From the cell containing the given text, extract its center point as [x, y] coordinate. 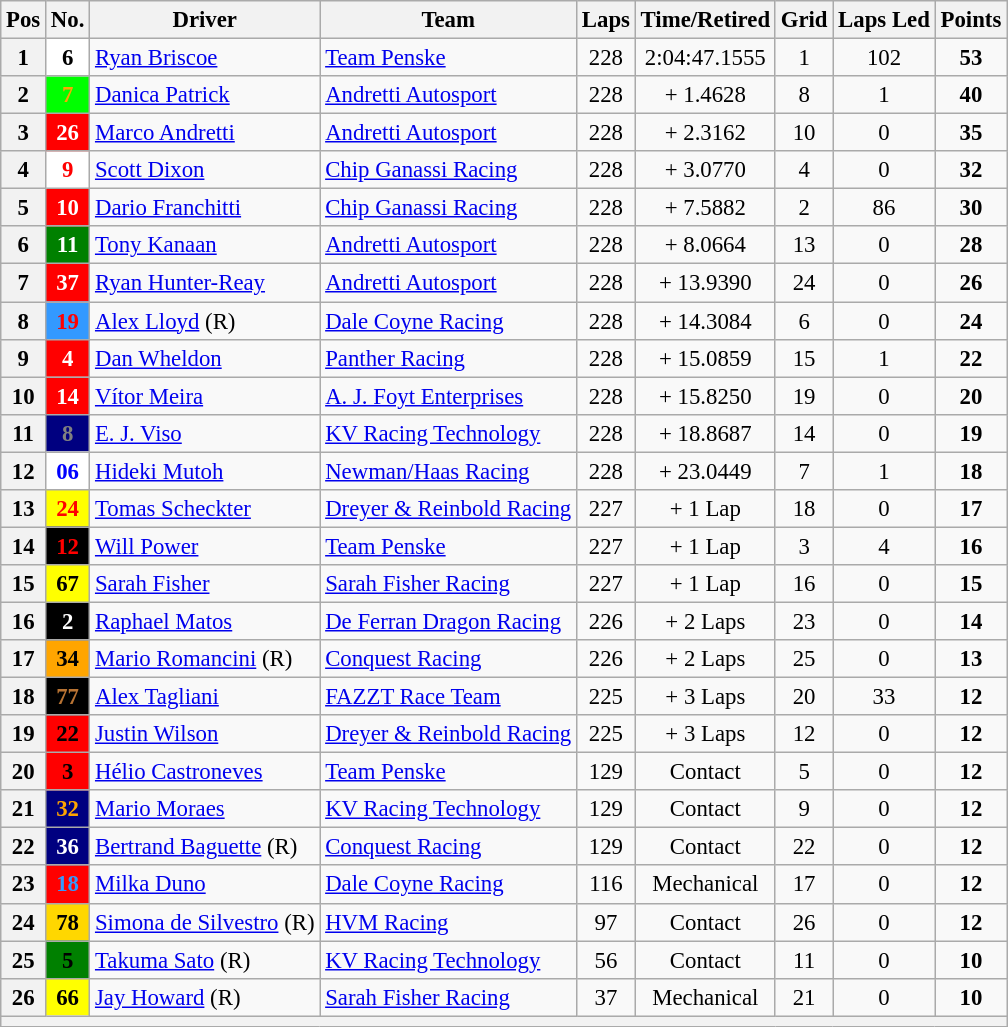
78 [68, 922]
No. [68, 20]
+ 1.4628 [705, 95]
Mario Romancini (R) [205, 659]
Laps Led [884, 20]
Dario Franchitti [205, 208]
Hélio Castroneves [205, 772]
Simona de Silvestro (R) [205, 922]
116 [606, 885]
86 [884, 208]
66 [68, 997]
40 [970, 95]
+ 15.0859 [705, 358]
+ 13.9390 [705, 283]
+ 14.3084 [705, 321]
+ 18.8687 [705, 433]
Ryan Hunter-Reay [205, 283]
06 [68, 471]
Raphael Matos [205, 621]
Team [448, 20]
Points [970, 20]
+ 15.8250 [705, 396]
36 [68, 847]
Hideki Mutoh [205, 471]
E. J. Viso [205, 433]
Marco Andretti [205, 133]
Milka Duno [205, 885]
2:04:47.1555 [705, 58]
Jay Howard (R) [205, 997]
97 [606, 922]
Alex Lloyd (R) [205, 321]
HVM Racing [448, 922]
De Ferran Dragon Racing [448, 621]
FAZZT Race Team [448, 697]
Tony Kanaan [205, 245]
34 [68, 659]
Dan Wheldon [205, 358]
Will Power [205, 546]
Time/Retired [705, 20]
Laps [606, 20]
102 [884, 58]
Bertrand Baguette (R) [205, 847]
67 [68, 584]
Vítor Meira [205, 396]
Pos [24, 20]
+ 7.5882 [705, 208]
Scott Dixon [205, 170]
53 [970, 58]
56 [606, 960]
Tomas Scheckter [205, 509]
Newman/Haas Racing [448, 471]
35 [970, 133]
Mario Moraes [205, 809]
A. J. Foyt Enterprises [448, 396]
+ 23.0449 [705, 471]
Danica Patrick [205, 95]
+ 3.0770 [705, 170]
Panther Racing [448, 358]
Takuma Sato (R) [205, 960]
30 [970, 208]
Sarah Fisher [205, 584]
Alex Tagliani [205, 697]
+ 8.0664 [705, 245]
+ 2.3162 [705, 133]
28 [970, 245]
33 [884, 697]
77 [68, 697]
Justin Wilson [205, 734]
Grid [804, 20]
Driver [205, 20]
Ryan Briscoe [205, 58]
